Find where the given text appears and provide that cell's center as [X, Y] coordinate. 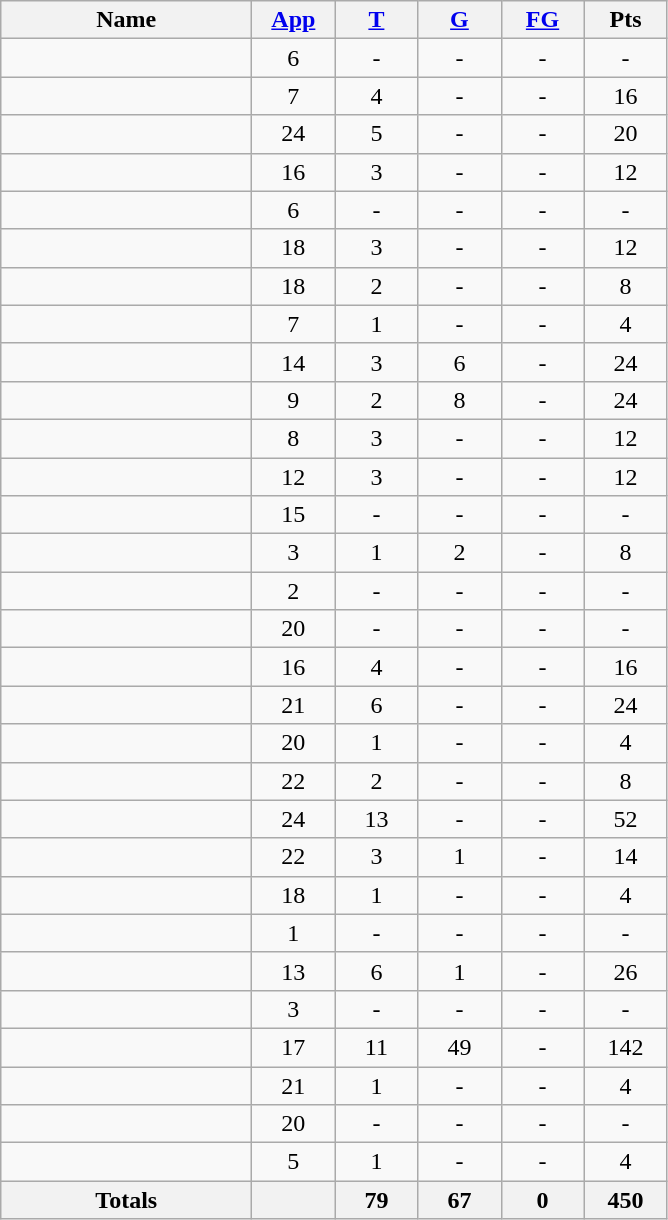
52 [626, 819]
G [460, 20]
T [376, 20]
Pts [626, 20]
142 [626, 1047]
App [294, 20]
26 [626, 971]
0 [542, 1200]
49 [460, 1047]
Name [126, 20]
17 [294, 1047]
67 [460, 1200]
11 [376, 1047]
15 [294, 515]
Totals [126, 1200]
450 [626, 1200]
79 [376, 1200]
FG [542, 20]
9 [294, 400]
